Return (x, y) of the center of cell containing provided text 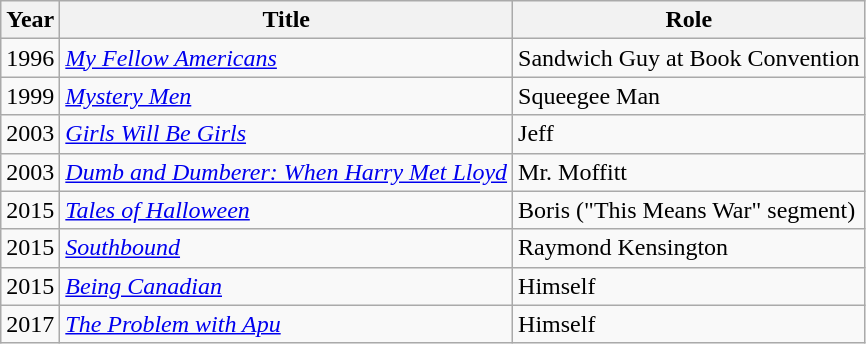
2017 (30, 324)
Southbound (286, 248)
My Fellow Americans (286, 58)
Squeegee Man (689, 96)
Being Canadian (286, 286)
Girls Will Be Girls (286, 134)
Mr. Moffitt (689, 172)
Jeff (689, 134)
1999 (30, 96)
Role (689, 20)
Boris ("This Means War" segment) (689, 210)
Sandwich Guy at Book Convention (689, 58)
Mystery Men (286, 96)
Dumb and Dumberer: When Harry Met Lloyd (286, 172)
Title (286, 20)
The Problem with Apu (286, 324)
Tales of Halloween (286, 210)
1996 (30, 58)
Raymond Kensington (689, 248)
Year (30, 20)
